Pinpoint the cell where the given text exists, returning its (X, Y) midpoint coordinate. 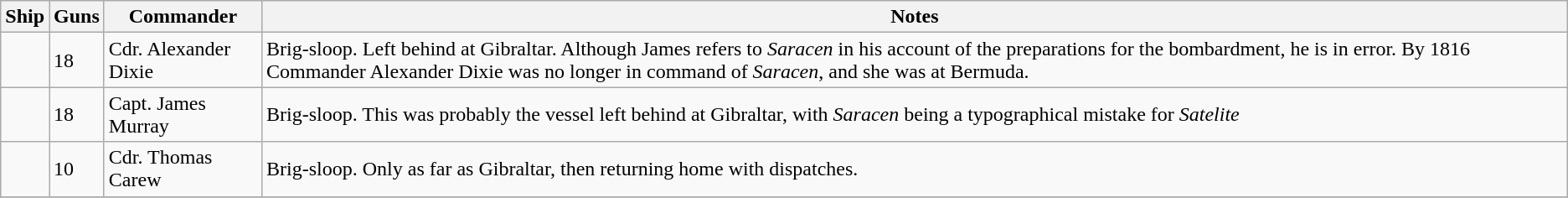
Brig-sloop. This was probably the vessel left behind at Gibraltar, with Saracen being a typographical mistake for Satelite (915, 114)
Ship (25, 17)
Brig-sloop. Only as far as Gibraltar, then returning home with dispatches. (915, 169)
Commander (183, 17)
Capt. James Murray (183, 114)
Guns (77, 17)
Cdr. Thomas Carew (183, 169)
10 (77, 169)
Cdr. Alexander Dixie (183, 60)
Notes (915, 17)
